Capture the cell that displays the provided text and extract its (x, y) central coordinate. 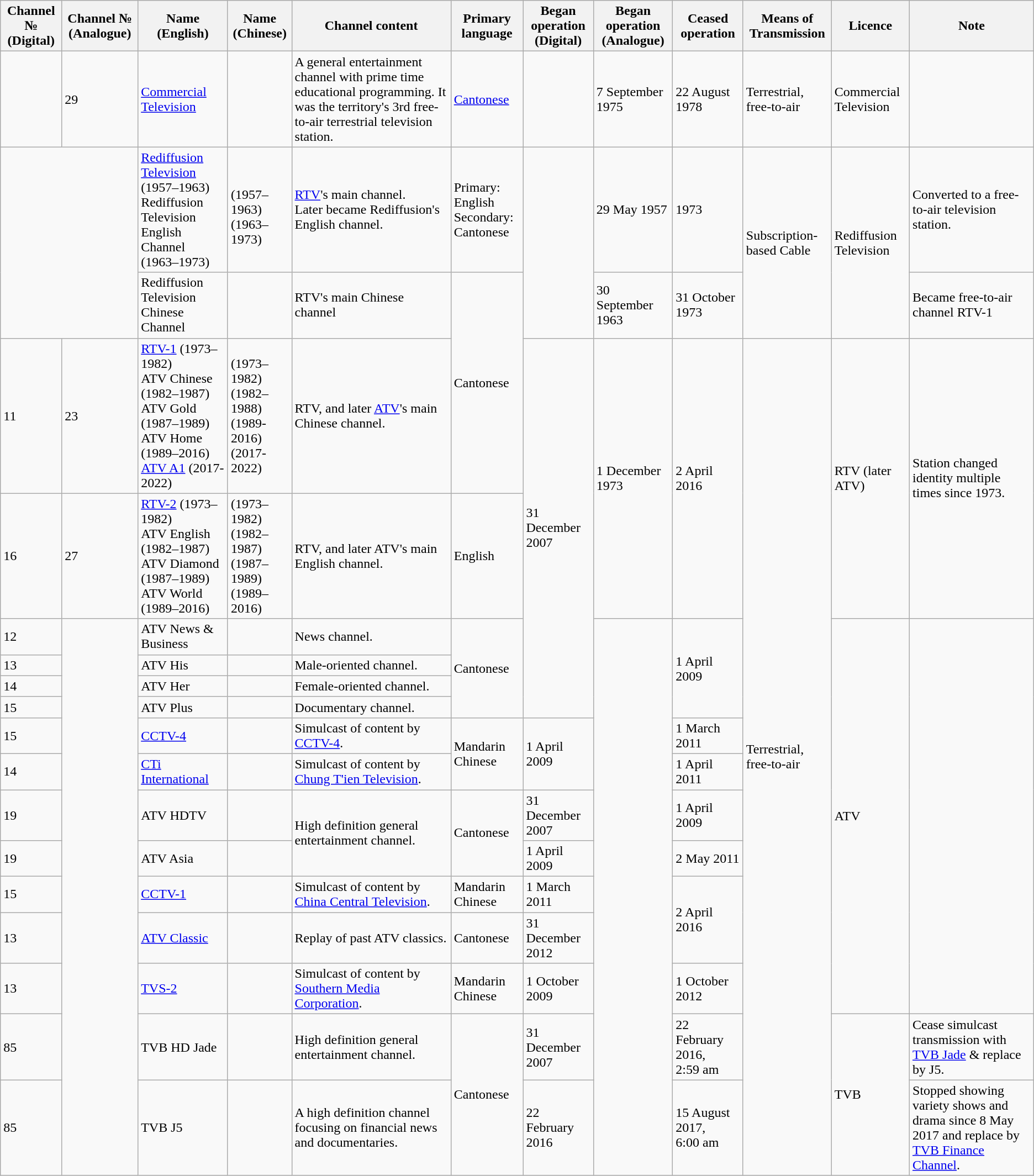
1973 (708, 210)
Began operation (Analogue) (633, 26)
CCTV-4 (183, 736)
ATV His (183, 665)
TVB J5 (183, 1128)
Female-oriented channel. (371, 686)
1 April 2011 (708, 771)
Replay of past ATV classics. (371, 938)
22 February 2016 (558, 1128)
16 (31, 556)
1 October 2012 (708, 989)
RTV's main Chinese channel (371, 305)
Subscription-based Cable (787, 242)
English (487, 556)
ATV Classic (183, 938)
Licence (871, 26)
1 October 2009 (558, 989)
Primary language (487, 26)
ATV News & Business (183, 636)
ATV Her (183, 686)
(1973–1982) (1982–1988) (1989-2016) (2017-2022) (260, 415)
Name (English) (183, 26)
Simulcast of content by China Central Television. (371, 895)
22 February 2016, 2:59 am (708, 1047)
Simulcast of content by CCTV-4. (371, 736)
2 May 2011 (708, 858)
TVB (871, 1095)
ATV (871, 816)
RTV, and later ATV's main English channel. (371, 556)
23 (100, 415)
Means of Transmission (787, 26)
Note (972, 26)
7 September 1975 (633, 99)
TVB HD Jade (183, 1047)
ATV Asia (183, 858)
Became free-to-air channel RTV-1 (972, 305)
RTV-1 (1973–1982)ATV Chinese (1982–1987)ATV Gold (1987–1989)ATV Home (1989–2016)ATV A1 (2017-2022) (183, 415)
Primary: EnglishSecondary: Cantonese (487, 210)
31 October 1973 (708, 305)
(1973–1982) (1982–1987) (1987–1989) (1989–2016) (260, 556)
RTV, and later ATV's main Chinese channel. (371, 415)
Name (Chinese) (260, 26)
Ceased operation (708, 26)
ATV Plus (183, 707)
29 (100, 99)
15 August 2017, 6:00 am (708, 1128)
TVS-2 (183, 989)
Rediffusion Television Chinese Channel (183, 305)
News channel. (371, 636)
1 December 1973 (633, 478)
Began operation (Digital) (558, 26)
Cease simulcast transmission with TVB Jade & replace by J5. (972, 1047)
Rediffusion Television (1957–1963)Rediffusion Television English Channel(1963–1973) (183, 210)
30 September 1963 (633, 305)
Stopped showing variety shows and drama since 8 May 2017 and replace by TVB Finance Channel. (972, 1128)
Simulcast of content by Chung T'ien Television. (371, 771)
CTi International (183, 771)
ATV HDTV (183, 815)
A high definition channel focusing on financial news and documentaries. (371, 1128)
RTV's main channel.Later became Rediffusion's English channel. (371, 210)
11 (31, 415)
Documentary channel. (371, 707)
Converted to a free-to-air television station. (972, 210)
RTV (later ATV) (871, 478)
Male-oriented channel. (371, 665)
CCTV-1 (183, 895)
RTV-2 (1973–1982)ATV English (1982–1987)ATV Diamond (1987–1989)ATV World (1989–2016) (183, 556)
(1957–1963) (1963–1973) (260, 210)
27 (100, 556)
Rediffusion Television (871, 242)
Station changed identity multiple times since 1973. (972, 478)
Channel № (Digital) (31, 26)
Channel № (Analogue) (100, 26)
22 August 1978 (708, 99)
Channel content (371, 26)
A general entertainment channel with prime time educational programming. It was the territory's 3rd free-to-air terrestrial television station. (371, 99)
31 December 2012 (558, 938)
Simulcast of content by Southern Media Corporation. (371, 989)
29 May 1957 (633, 210)
12 (31, 636)
